Scan for the cell matching the given text and deliver its (x, y) coordinate at center. 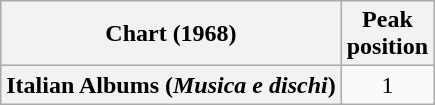
Italian Albums (Musica e dischi) (171, 85)
Chart (1968) (171, 34)
Peakposition (387, 34)
1 (387, 85)
